From the cell containing the given text, extract its center point as (x, y) coordinate. 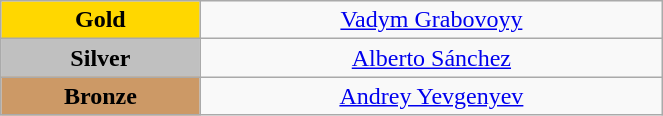
Bronze (100, 96)
Vadym Grabovoyy (432, 20)
Andrey Yevgenyev (432, 96)
Alberto Sánchez (432, 58)
Gold (100, 20)
Silver (100, 58)
